Find where the given text appears and provide that cell's center as [X, Y] coordinate. 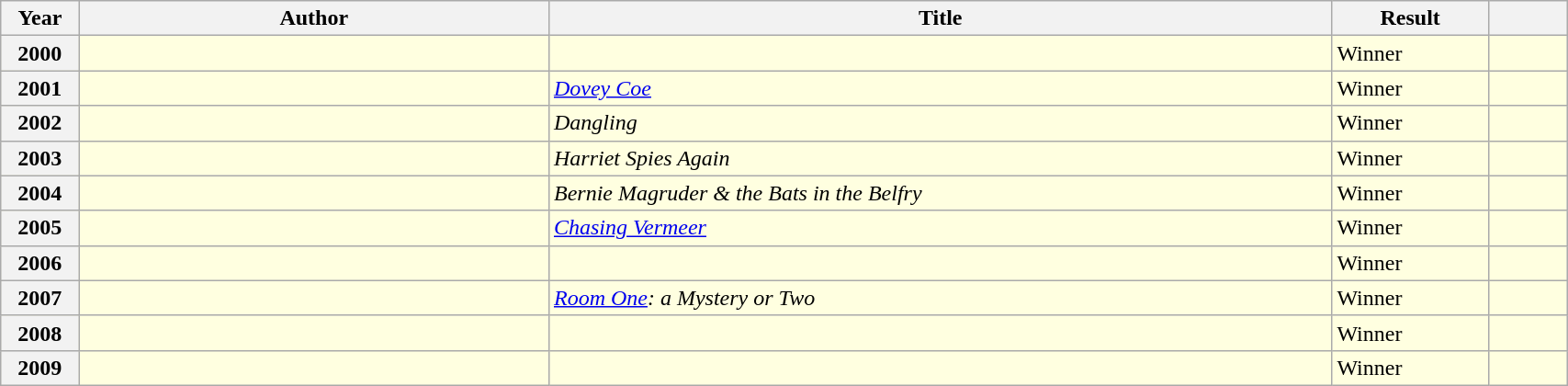
2009 [40, 368]
Dovey Coe [940, 88]
Author [314, 18]
2002 [40, 123]
2003 [40, 158]
2004 [40, 193]
Chasing Vermeer [940, 228]
Result [1410, 18]
Year [40, 18]
Harriet Spies Again [940, 158]
2005 [40, 228]
Room One: a Mystery or Two [940, 298]
2001 [40, 88]
2007 [40, 298]
Title [940, 18]
2000 [40, 53]
2006 [40, 263]
Bernie Magruder & the Bats in the Belfry [940, 193]
Dangling [940, 123]
2008 [40, 333]
